Capture the cell that displays the provided text and extract its (X, Y) central coordinate. 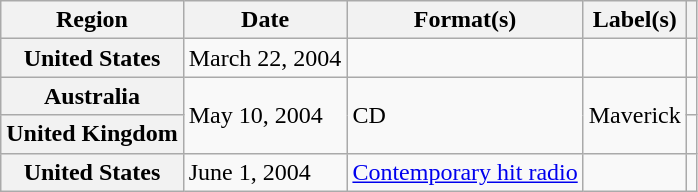
March 22, 2004 (265, 58)
May 10, 2004 (265, 115)
CD (465, 115)
Date (265, 20)
United Kingdom (92, 134)
Label(s) (634, 20)
Region (92, 20)
Format(s) (465, 20)
June 1, 2004 (265, 172)
Contemporary hit radio (465, 172)
Australia (92, 96)
Maverick (634, 115)
